Locate the cell with the specified text and output its [X, Y] center coordinate. 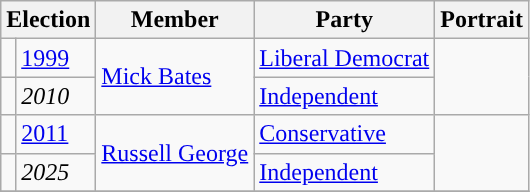
Mick Bates [175, 77]
Russell George [175, 153]
2011 [56, 134]
Liberal Democrat [344, 58]
Party [344, 20]
1999 [56, 58]
2025 [56, 172]
Member [175, 20]
Portrait [482, 20]
Conservative [344, 134]
Election [48, 20]
2010 [56, 96]
